Return (x, y) of the center of cell containing provided text 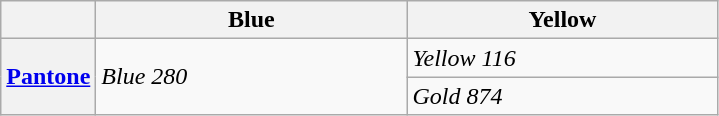
Yellow (562, 20)
Blue (252, 20)
Pantone (48, 77)
Gold 874 (562, 96)
Yellow 116 (562, 58)
Blue 280 (252, 77)
